Detect which cell encompasses the target text, then output its [X, Y] center coordinate. 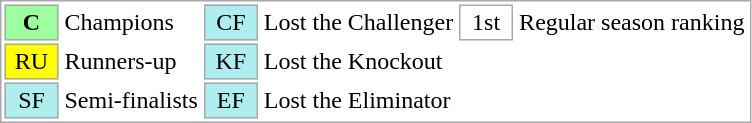
CF [231, 22]
Regular season ranking [632, 22]
Lost the Eliminator [358, 100]
Lost the Knockout [358, 62]
1st [486, 22]
KF [231, 62]
Runners-up [132, 62]
Semi-finalists [132, 100]
EF [231, 100]
Champions [132, 22]
SF [31, 100]
C [31, 22]
Lost the Challenger [358, 22]
RU [31, 62]
